Return (x, y) of the center of cell containing provided text 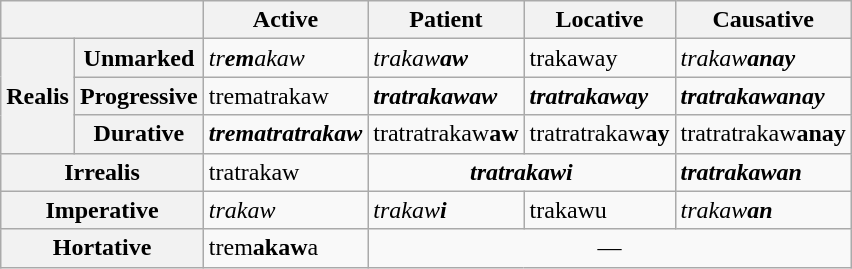
tratrakawan (763, 172)
Unmarked (138, 58)
tratrakaway (600, 96)
tratratrakawaw (446, 134)
tratratrakawanay (763, 134)
trakaw (285, 210)
Active (285, 20)
tremakaw (285, 58)
trakawan (763, 210)
Realis (38, 96)
trakaway (600, 58)
trematrakaw (285, 96)
tremakawa (285, 248)
Hortative (102, 248)
tratrakawaw (446, 96)
tratrakawi (522, 172)
Imperative (102, 210)
tratratrakaway (600, 134)
trakawi (446, 210)
Causative (763, 20)
trakawu (600, 210)
trematratrakaw (285, 134)
Patient (446, 20)
Locative (600, 20)
trakawaw (446, 58)
Durative (138, 134)
tratrakawanay (763, 96)
Progressive (138, 96)
tratrakaw (285, 172)
— (610, 248)
trakawanay (763, 58)
Irrealis (102, 172)
